Search for the cell housing the specified text and yield its (X, Y) center coordinate. 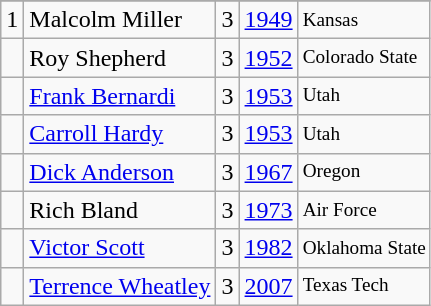
Kansas (364, 20)
Victor Scott (120, 248)
Rich Bland (120, 210)
Terrence Wheatley (120, 286)
1967 (268, 172)
Malcolm Miller (120, 20)
Oregon (364, 172)
Carroll Hardy (120, 134)
Air Force (364, 210)
Roy Shepherd (120, 58)
2007 (268, 286)
1952 (268, 58)
1 (12, 20)
Colorado State (364, 58)
Oklahoma State (364, 248)
1973 (268, 210)
1982 (268, 248)
1949 (268, 20)
Frank Bernardi (120, 96)
Texas Tech (364, 286)
Dick Anderson (120, 172)
